Capture the cell that displays the provided text and extract its (x, y) central coordinate. 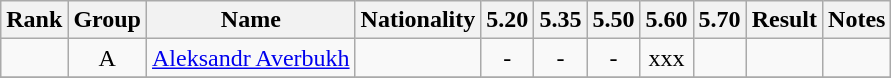
Group (108, 20)
xxx (666, 58)
5.70 (720, 20)
5.50 (614, 20)
5.35 (560, 20)
Aleksandr Averbukh (252, 58)
Name (252, 20)
A (108, 58)
Result (784, 20)
5.20 (508, 20)
5.60 (666, 20)
Notes (857, 20)
Nationality (418, 20)
Rank (34, 20)
